Find where the given text appears and provide that cell's center as [x, y] coordinate. 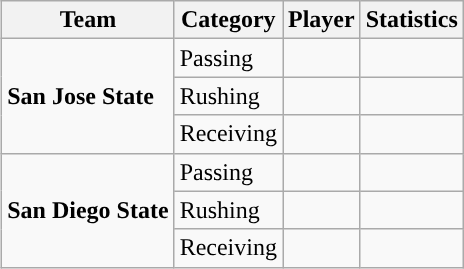
Category [228, 20]
Player [321, 20]
Team [88, 20]
Statistics [412, 20]
San Diego State [88, 210]
San Jose State [88, 96]
